Determine the [X, Y] coordinate at the center of the cell enclosing the given text.  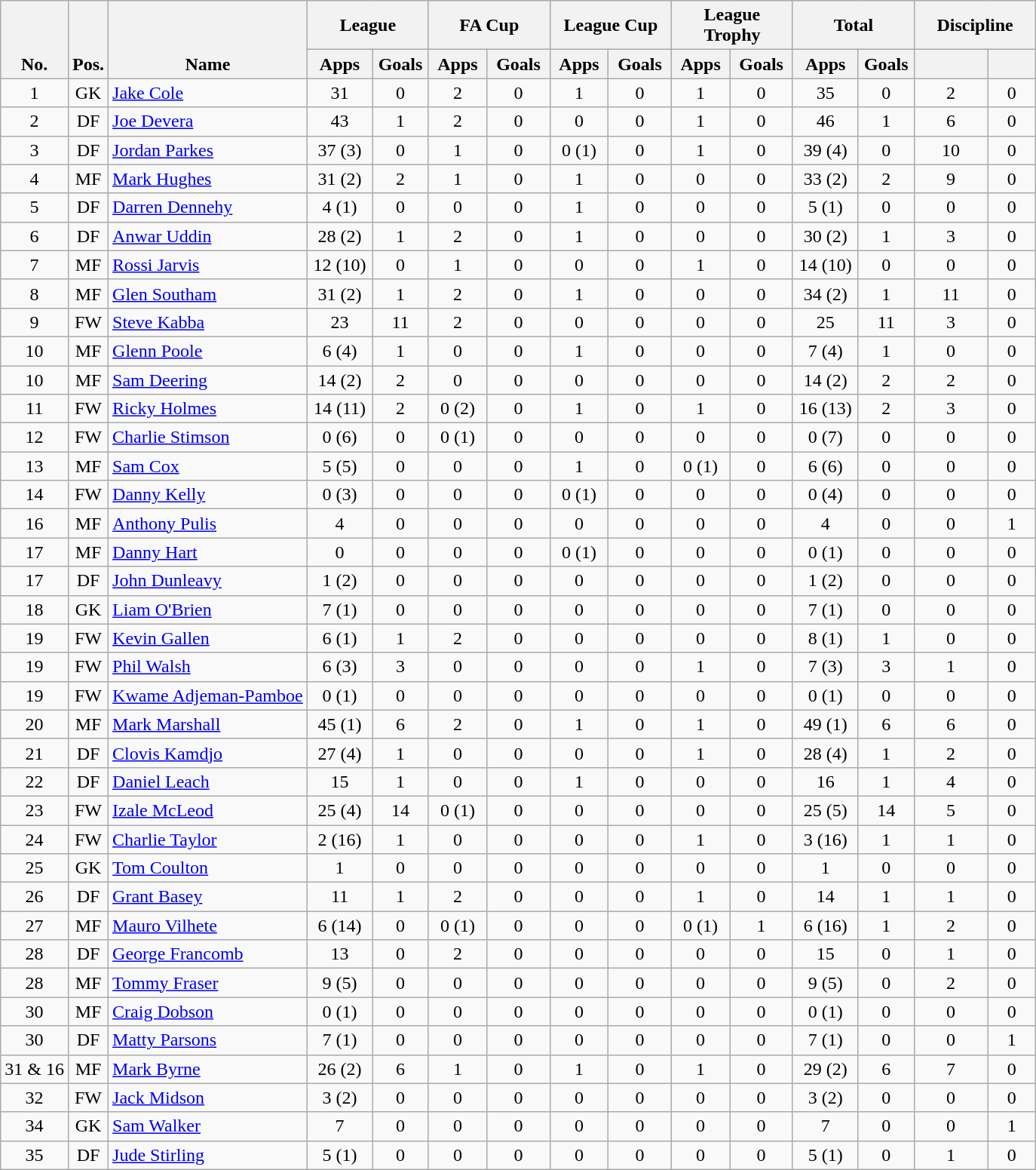
2 (16) [339, 840]
Anthony Pulis [208, 524]
22 [35, 782]
Anwar Uddin [208, 236]
Tom Coulton [208, 868]
Charlie Taylor [208, 840]
0 (6) [339, 438]
Jack Midson [208, 1098]
Charlie Stimson [208, 438]
Joe Devera [208, 121]
Rossi Jarvis [208, 265]
Phil Walsh [208, 667]
Total [854, 26]
Pos. [87, 39]
FA Cup [489, 26]
32 [35, 1098]
League [368, 26]
5 (5) [339, 466]
6 (4) [339, 351]
18 [35, 610]
7 (3) [825, 667]
Sam Walker [208, 1126]
26 (2) [339, 1069]
31 [339, 93]
39 (4) [825, 150]
37 (3) [339, 150]
6 (14) [339, 926]
26 [35, 897]
Tommy Fraser [208, 983]
Clovis Kamdjo [208, 753]
14 (11) [339, 409]
6 (6) [825, 466]
0 (7) [825, 438]
45 (1) [339, 724]
21 [35, 753]
0 (3) [339, 495]
12 (10) [339, 265]
Ricky Holmes [208, 409]
Glen Southam [208, 293]
46 [825, 121]
34 (2) [825, 293]
4 (1) [339, 207]
34 [35, 1126]
6 (3) [339, 667]
George Francomb [208, 954]
6 (1) [339, 638]
8 [35, 293]
Sam Deering [208, 379]
League Cup [611, 26]
31 & 16 [35, 1069]
28 (2) [339, 236]
0 (2) [457, 409]
28 (4) [825, 753]
27 (4) [339, 753]
League Trophy [731, 26]
30 (2) [825, 236]
Glenn Poole [208, 351]
Izale McLeod [208, 810]
24 [35, 840]
43 [339, 121]
Kwame Adjeman-Pamboe [208, 696]
Matty Parsons [208, 1040]
John Dunleavy [208, 581]
Danny Kelly [208, 495]
Jordan Parkes [208, 150]
Danny Hart [208, 552]
Craig Dobson [208, 1012]
14 (10) [825, 265]
Jake Cole [208, 93]
25 (5) [825, 810]
3 (16) [825, 840]
16 (13) [825, 409]
Mark Marshall [208, 724]
7 (4) [825, 351]
27 [35, 926]
8 (1) [825, 638]
29 (2) [825, 1069]
Mauro Vilhete [208, 926]
Discipline [976, 26]
0 (4) [825, 495]
Steve Kabba [208, 322]
Sam Cox [208, 466]
33 (2) [825, 179]
25 (4) [339, 810]
49 (1) [825, 724]
Grant Basey [208, 897]
Jude Stirling [208, 1155]
Kevin Gallen [208, 638]
Mark Hughes [208, 179]
Mark Byrne [208, 1069]
Name [208, 39]
20 [35, 724]
12 [35, 438]
Liam O'Brien [208, 610]
Darren Dennehy [208, 207]
Daniel Leach [208, 782]
6 (16) [825, 926]
No. [35, 39]
